Return the (x, y) coordinate for the center point of the cell that contains the specified text.  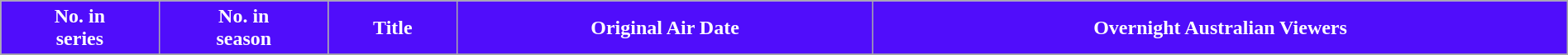
No. inseason (243, 28)
Title (392, 28)
No. inseries (79, 28)
Original Air Date (665, 28)
Overnight Australian Viewers (1221, 28)
